Capture the cell that displays the provided text and extract its (X, Y) central coordinate. 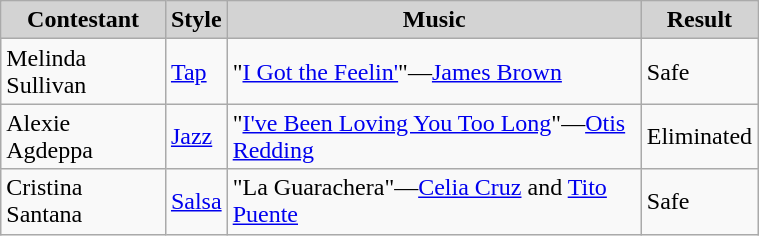
Tap (196, 72)
"I've Been Loving You Too Long"—Otis Redding (434, 136)
Result (699, 20)
Contestant (84, 20)
Style (196, 20)
Melinda Sullivan (84, 72)
Alexie Agdeppa (84, 136)
Music (434, 20)
Jazz (196, 136)
"La Guarachera"—Celia Cruz and Tito Puente (434, 202)
Salsa (196, 202)
"I Got the Feelin'"—James Brown (434, 72)
Eliminated (699, 136)
Cristina Santana (84, 202)
